Determine the [x, y] coordinate at the center of the cell enclosing the given text.  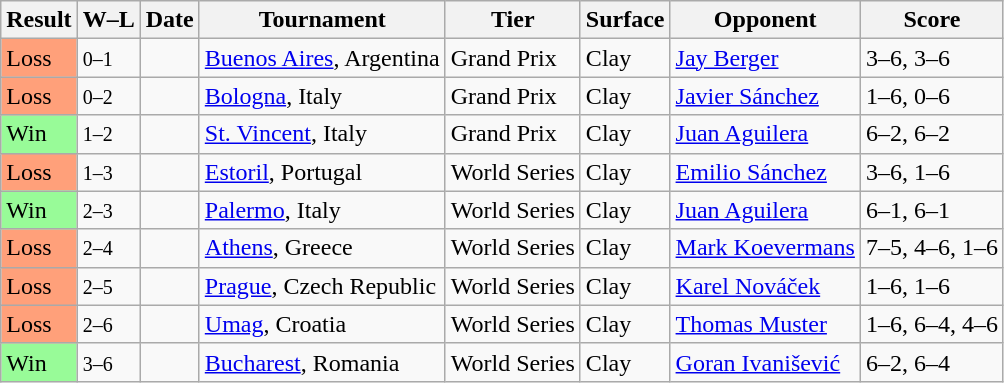
3–6 [108, 362]
1–2 [108, 134]
6–1, 6–1 [932, 210]
1–6, 6–4, 4–6 [932, 324]
Result [39, 20]
0–1 [108, 58]
Surface [625, 20]
Bologna, Italy [322, 96]
3–6, 1–6 [932, 172]
6–2, 6–2 [932, 134]
Athens, Greece [322, 248]
Date [170, 20]
6–2, 6–4 [932, 362]
2–3 [108, 210]
2–4 [108, 248]
St. Vincent, Italy [322, 134]
Javier Sánchez [765, 96]
0–2 [108, 96]
Jay Berger [765, 58]
Tier [512, 20]
Goran Ivanišević [765, 362]
Estoril, Portugal [322, 172]
2–5 [108, 286]
Karel Nováček [765, 286]
Umag, Croatia [322, 324]
Thomas Muster [765, 324]
7–5, 4–6, 1–6 [932, 248]
Bucharest, Romania [322, 362]
Tournament [322, 20]
1–6, 0–6 [932, 96]
Score [932, 20]
2–6 [108, 324]
Emilio Sánchez [765, 172]
Opponent [765, 20]
3–6, 3–6 [932, 58]
Buenos Aires, Argentina [322, 58]
Prague, Czech Republic [322, 286]
Palermo, Italy [322, 210]
1–3 [108, 172]
Mark Koevermans [765, 248]
W–L [108, 20]
1–6, 1–6 [932, 286]
